From the cell containing the given text, extract its center point as (x, y) coordinate. 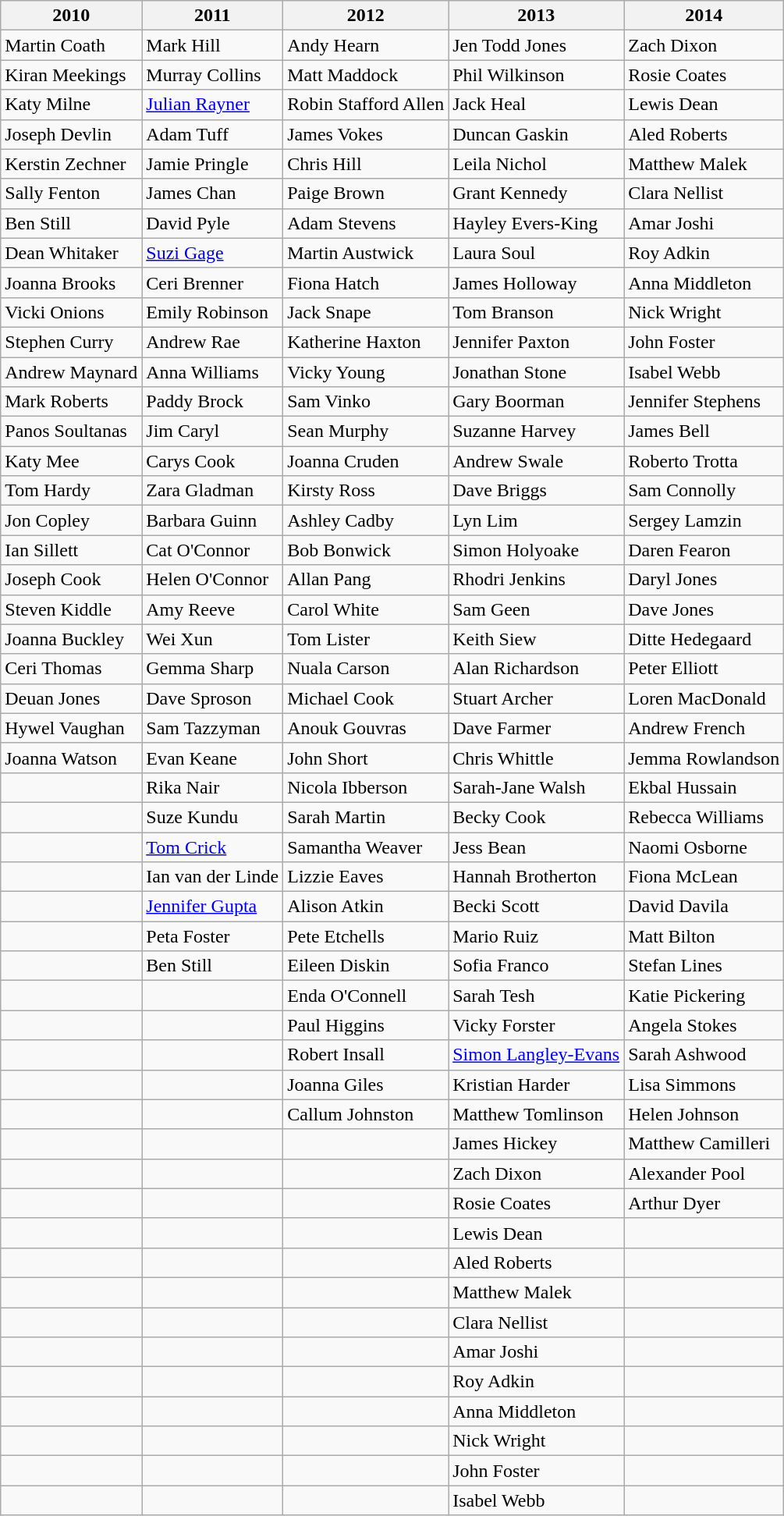
Zara Gladman (212, 491)
Kirsty Ross (366, 491)
Evan Keane (212, 758)
Jim Caryl (212, 431)
Daren Fearon (704, 550)
Sam Geen (537, 609)
Hayley Evers-King (537, 223)
Naomi Osborne (704, 847)
Duncan Gaskin (537, 134)
Tom Crick (212, 847)
Jennifer Paxton (537, 342)
Suze Kundu (212, 817)
Ian Sillett (72, 550)
Ceri Brenner (212, 282)
Sarah Tesh (537, 996)
Becki Scott (537, 907)
Sarah Ashwood (704, 1055)
2010 (72, 16)
Tom Lister (366, 639)
Fiona McLean (704, 877)
Joseph Cook (72, 580)
Rhodri Jenkins (537, 580)
Nuala Carson (366, 669)
Carys Cook (212, 461)
Jennifer Gupta (212, 907)
Tom Branson (537, 312)
Angela Stokes (704, 1025)
Andrew French (704, 728)
Mark Roberts (72, 402)
Jamie Pringle (212, 164)
Anna Williams (212, 372)
Helen Johnson (704, 1114)
Enda O'Connell (366, 996)
2011 (212, 16)
Katy Mee (72, 461)
Adam Tuff (212, 134)
Sarah Martin (366, 817)
Matt Bilton (704, 936)
Dave Sproson (212, 698)
Anouk Gouvras (366, 728)
Nicola Ibberson (366, 787)
Hywel Vaughan (72, 728)
Barbara Guinn (212, 520)
Panos Soultanas (72, 431)
Tom Hardy (72, 491)
Vicki Onions (72, 312)
Joanna Brooks (72, 282)
Dave Farmer (537, 728)
Sam Connolly (704, 491)
Matt Maddock (366, 75)
Jack Snape (366, 312)
James Hickey (537, 1144)
Carol White (366, 609)
Kerstin Zechner (72, 164)
Martin Coath (72, 45)
Laura Soul (537, 253)
Dave Briggs (537, 491)
Amy Reeve (212, 609)
Dave Jones (704, 609)
Helen O'Connor (212, 580)
2013 (537, 16)
Simon Holyoake (537, 550)
Andrew Swale (537, 461)
Alexander Pool (704, 1173)
Andrew Rae (212, 342)
Jemma Rowlandson (704, 758)
Joanna Buckley (72, 639)
Paige Brown (366, 193)
Sergey Lamzin (704, 520)
Sam Vinko (366, 402)
Sofia Franco (537, 966)
Robin Stafford Allen (366, 105)
Emily Robinson (212, 312)
James Chan (212, 193)
Ditte Hedegaard (704, 639)
Wei Xun (212, 639)
Becky Cook (537, 817)
David Davila (704, 907)
Kiran Meekings (72, 75)
Dean Whitaker (72, 253)
2012 (366, 16)
Roberto Trotta (704, 461)
Lizzie Eaves (366, 877)
Joanna Giles (366, 1085)
Jennifer Stephens (704, 402)
Suzanne Harvey (537, 431)
Robert Insall (366, 1055)
Jess Bean (537, 847)
Joanna Cruden (366, 461)
Arthur Dyer (704, 1203)
Vicky Young (366, 372)
Daryl Jones (704, 580)
Chris Whittle (537, 758)
Sarah-Jane Walsh (537, 787)
Andrew Maynard (72, 372)
David Pyle (212, 223)
Ashley Cadby (366, 520)
Keith Siew (537, 639)
Samantha Weaver (366, 847)
Mark Hill (212, 45)
Sean Murphy (366, 431)
Gary Boorman (537, 402)
Matthew Camilleri (704, 1144)
James Bell (704, 431)
Grant Kennedy (537, 193)
Stefan Lines (704, 966)
Simon Langley-Evans (537, 1055)
Jon Copley (72, 520)
Alan Richardson (537, 669)
Paul Higgins (366, 1025)
Katie Pickering (704, 996)
Julian Rayner (212, 105)
Michael Cook (366, 698)
2014 (704, 16)
James Holloway (537, 282)
Hannah Brotherton (537, 877)
Adam Stevens (366, 223)
Ekbal Hussain (704, 787)
Murray Collins (212, 75)
Ian van der Linde (212, 877)
Sally Fenton (72, 193)
Joseph Devlin (72, 134)
Peta Foster (212, 936)
Alison Atkin (366, 907)
Lyn Lim (537, 520)
Lisa Simmons (704, 1085)
Callum Johnston (366, 1114)
Rebecca Williams (704, 817)
Stephen Curry (72, 342)
Jonathan Stone (537, 372)
Sam Tazzyman (212, 728)
Steven Kiddle (72, 609)
Fiona Hatch (366, 282)
Paddy Brock (212, 402)
Deuan Jones (72, 698)
Vicky Forster (537, 1025)
Katy Milne (72, 105)
Suzi Gage (212, 253)
Phil Wilkinson (537, 75)
Ceri Thomas (72, 669)
Mario Ruiz (537, 936)
Jen Todd Jones (537, 45)
James Vokes (366, 134)
Andy Hearn (366, 45)
Kristian Harder (537, 1085)
Pete Etchells (366, 936)
Jack Heal (537, 105)
Loren MacDonald (704, 698)
Allan Pang (366, 580)
Matthew Tomlinson (537, 1114)
Eileen Diskin (366, 966)
Bob Bonwick (366, 550)
Gemma Sharp (212, 669)
Martin Austwick (366, 253)
Rika Nair (212, 787)
Peter Elliott (704, 669)
Joanna Watson (72, 758)
John Short (366, 758)
Stuart Archer (537, 698)
Leila Nichol (537, 164)
Katherine Haxton (366, 342)
Cat O'Connor (212, 550)
Chris Hill (366, 164)
